Detect which cell encompasses the target text, then output its [x, y] center coordinate. 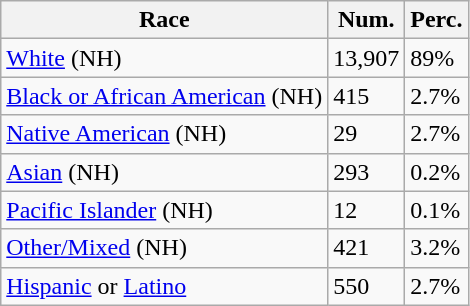
Perc. [436, 20]
13,907 [366, 58]
421 [366, 248]
3.2% [436, 248]
Num. [366, 20]
415 [366, 96]
Hispanic or Latino [164, 286]
Black or African American (NH) [164, 96]
Race [164, 20]
Asian (NH) [164, 172]
12 [366, 210]
550 [366, 286]
Native American (NH) [164, 134]
Other/Mixed (NH) [164, 248]
0.1% [436, 210]
89% [436, 58]
29 [366, 134]
293 [366, 172]
Pacific Islander (NH) [164, 210]
0.2% [436, 172]
White (NH) [164, 58]
